Identify which cell holds the provided text, then report its [x, y] central coordinate. 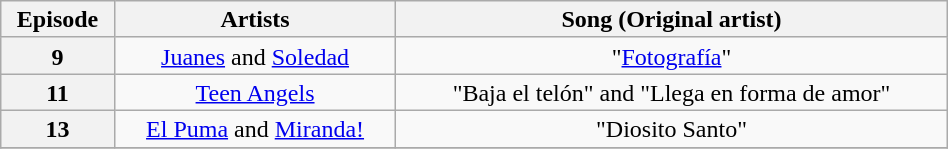
Juanes and Soledad [254, 56]
Song (Original artist) [672, 20]
"Fotografía" [672, 56]
"Baja el telón" and "Llega en forma de amor" [672, 92]
El Puma and Miranda! [254, 128]
Artists [254, 20]
13 [58, 128]
11 [58, 92]
9 [58, 56]
"Diosito Santo" [672, 128]
Teen Angels [254, 92]
Episode [58, 20]
